Output the [x, y] coordinate of the center of the cell containing the given text.  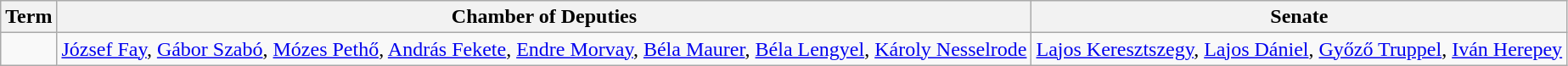
Term [29, 17]
Chamber of Deputies [544, 17]
Lajos Keresztszegy, Lajos Dániel, Győző Truppel, Iván Herepey [1299, 49]
Senate [1299, 17]
József Fay, Gábor Szabó, Mózes Pethő, András Fekete, Endre Morvay, Béla Maurer, Béla Lengyel, Károly Nesselrode [544, 49]
